Capture the cell that displays the provided text and extract its [x, y] central coordinate. 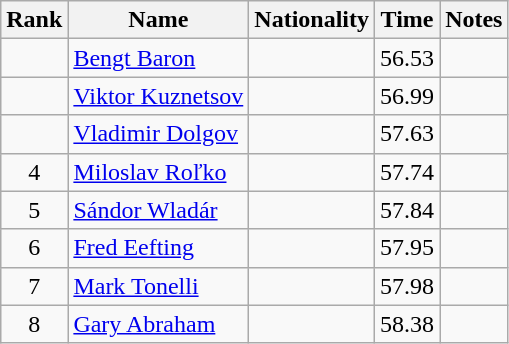
56.99 [408, 96]
Gary Abraham [158, 324]
Notes [474, 20]
57.98 [408, 286]
Name [158, 20]
57.95 [408, 248]
Vladimir Dolgov [158, 134]
57.84 [408, 210]
Rank [34, 20]
Fred Eefting [158, 248]
Time [408, 20]
8 [34, 324]
57.63 [408, 134]
Sándor Wladár [158, 210]
6 [34, 248]
Miloslav Roľko [158, 172]
Viktor Kuznetsov [158, 96]
Mark Tonelli [158, 286]
5 [34, 210]
57.74 [408, 172]
Nationality [312, 20]
Bengt Baron [158, 58]
4 [34, 172]
7 [34, 286]
58.38 [408, 324]
56.53 [408, 58]
